Scan for the cell matching the given text and deliver its (x, y) coordinate at center. 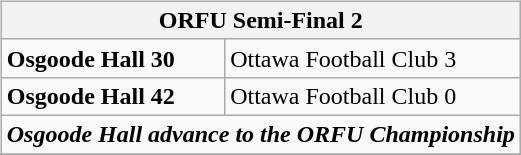
Ottawa Football Club 3 (373, 58)
ORFU Semi-Final 2 (260, 20)
Ottawa Football Club 0 (373, 96)
Osgoode Hall 30 (112, 58)
Osgoode Hall 42 (112, 96)
Osgoode Hall advance to the ORFU Championship (260, 134)
